Pinpoint the cell where the given text exists, returning its [x, y] midpoint coordinate. 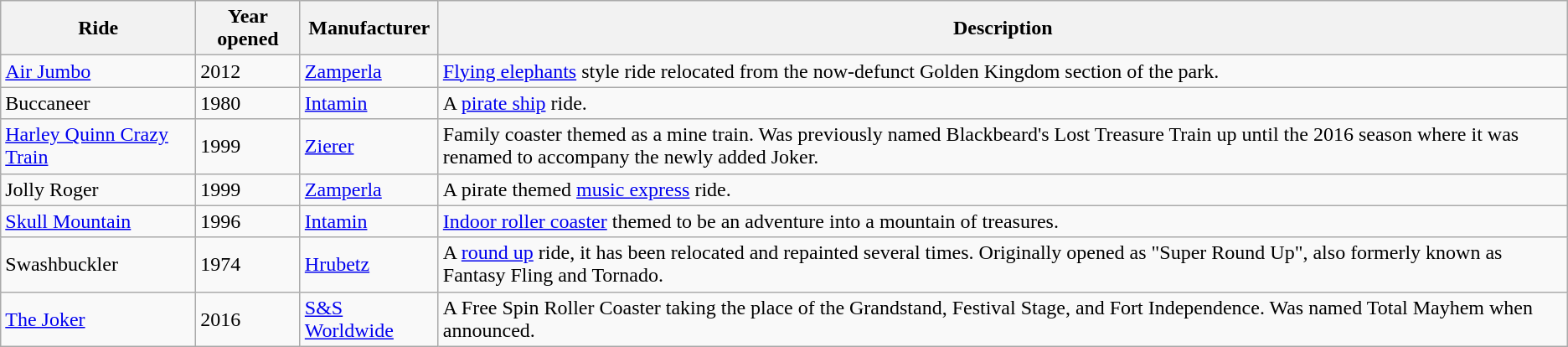
S&S Worldwide [369, 319]
A pirate themed music express ride. [1003, 189]
1974 [248, 265]
Flying elephants style ride relocated from the now-defunct Golden Kingdom section of the park. [1003, 71]
Buccaneer [99, 103]
Air Jumbo [99, 71]
A Free Spin Roller Coaster taking the place of the Grandstand, Festival Stage, and Fort Independence. Was named Total Mayhem when announced. [1003, 319]
Swashbuckler [99, 265]
The Joker [99, 319]
Skull Mountain [99, 221]
Hrubetz [369, 265]
1996 [248, 221]
Year opened [248, 28]
A pirate ship ride. [1003, 103]
Description [1003, 28]
Ride [99, 28]
Zierer [369, 146]
Jolly Roger [99, 189]
Harley Quinn Crazy Train [99, 146]
Indoor roller coaster themed to be an adventure into a mountain of treasures. [1003, 221]
2012 [248, 71]
2016 [248, 319]
Manufacturer [369, 28]
1980 [248, 103]
